Provide the [x, y] coordinate of the cell's center where the given text is located.  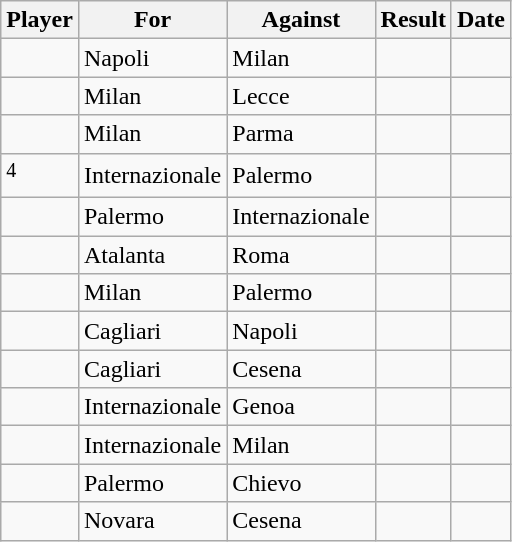
Player [40, 20]
Novara [152, 521]
Date [480, 20]
Genoa [301, 407]
Chievo [301, 483]
Parma [301, 134]
Result [413, 20]
4 [40, 176]
For [152, 20]
Against [301, 20]
Roma [301, 255]
Atalanta [152, 255]
Lecce [301, 96]
